Output the (x, y) coordinate of the center of the cell containing the given text.  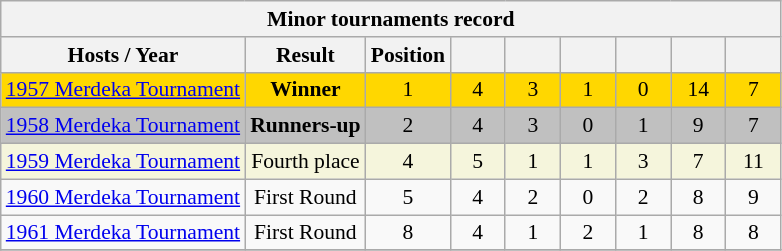
Winner (305, 90)
14 (698, 90)
1957 Merdeka Tournament (123, 90)
Fourth place (305, 162)
1961 Merdeka Tournament (123, 233)
1958 Merdeka Tournament (123, 126)
Position (408, 55)
Hosts / Year (123, 55)
Runners-up (305, 126)
1959 Merdeka Tournament (123, 162)
Result (305, 55)
11 (754, 162)
1960 Merdeka Tournament (123, 197)
Minor tournaments record (391, 19)
